Output the (X, Y) coordinate of the center of the cell containing the given text.  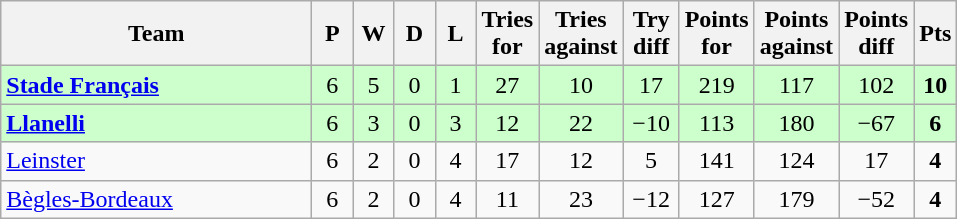
11 (508, 199)
Team (156, 34)
Points for (716, 34)
Llanelli (156, 123)
Points against (796, 34)
−67 (876, 123)
113 (716, 123)
P (332, 34)
124 (796, 161)
Pts (936, 34)
D (414, 34)
W (374, 34)
Stade Français (156, 85)
27 (508, 85)
Tries for (508, 34)
23 (581, 199)
1 (456, 85)
−12 (651, 199)
219 (716, 85)
180 (796, 123)
Try diff (651, 34)
117 (796, 85)
−52 (876, 199)
127 (716, 199)
L (456, 34)
Leinster (156, 161)
Bègles-Bordeaux (156, 199)
−10 (651, 123)
Tries against (581, 34)
22 (581, 123)
Points diff (876, 34)
141 (716, 161)
179 (796, 199)
102 (876, 85)
